Find where the given text appears and provide that cell's center as [x, y] coordinate. 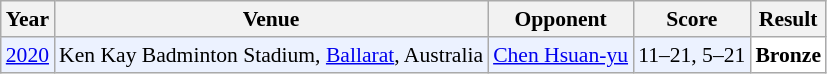
Ken Kay Badminton Stadium, Ballarat, Australia [271, 55]
Result [788, 19]
Opponent [560, 19]
2020 [28, 55]
Score [692, 19]
Year [28, 19]
11–21, 5–21 [692, 55]
Venue [271, 19]
Bronze [788, 55]
Chen Hsuan-yu [560, 55]
